From the cell containing the given text, extract its center point as [x, y] coordinate. 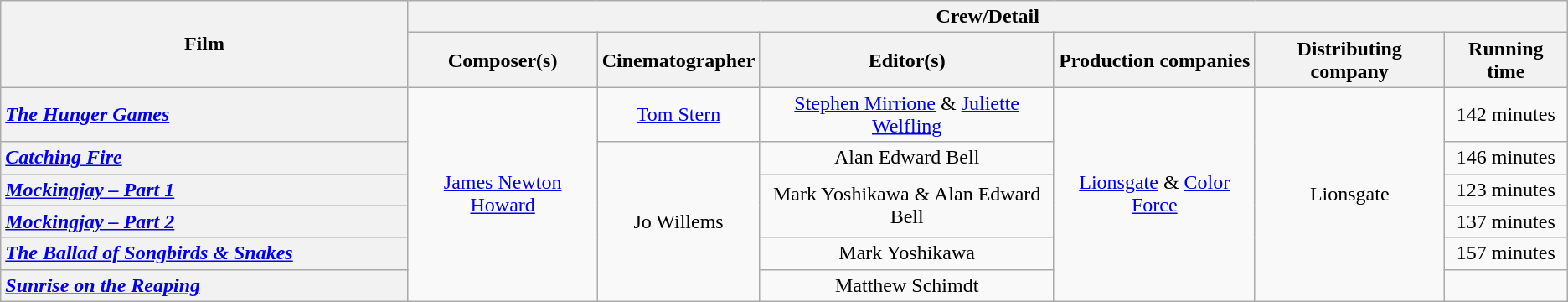
The Ballad of Songbirds & Snakes [204, 253]
Composer(s) [503, 60]
Distributing company [1349, 60]
Running time [1506, 60]
Lionsgate [1349, 195]
123 minutes [1506, 190]
137 minutes [1506, 221]
Matthew Schimdt [907, 285]
Production companies [1154, 60]
Editor(s) [907, 60]
Jo Willems [678, 221]
Film [204, 44]
157 minutes [1506, 253]
Stephen Mirrione & Juliette Welfling [907, 114]
Mockingjay – Part 1 [204, 190]
Cinematographer [678, 60]
Mark Yoshikawa & Alan Edward Bell [907, 206]
The Hunger Games [204, 114]
146 minutes [1506, 158]
Lionsgate & Color Force [1154, 195]
Alan Edward Bell [907, 158]
Mark Yoshikawa [907, 253]
Crew/Detail [988, 17]
Catching Fire [204, 158]
Mockingjay – Part 2 [204, 221]
Sunrise on the Reaping [204, 285]
Tom Stern [678, 114]
142 minutes [1506, 114]
James Newton Howard [503, 195]
